Locate the cell with the specified text and output its [X, Y] center coordinate. 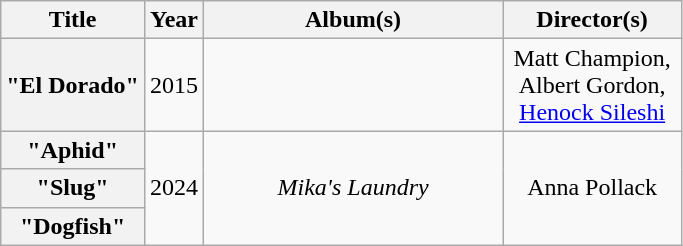
Matt Champion, Albert Gordon, Henock Sileshi [592, 85]
Title [73, 20]
Anna Pollack [592, 188]
Year [174, 20]
"El Dorado" [73, 85]
"Dogfish" [73, 226]
Album(s) [354, 20]
Director(s) [592, 20]
Mika's Laundry [354, 188]
"Slug" [73, 188]
2015 [174, 85]
2024 [174, 188]
"Aphid" [73, 150]
